Identify which cell holds the provided text, then report its [X, Y] central coordinate. 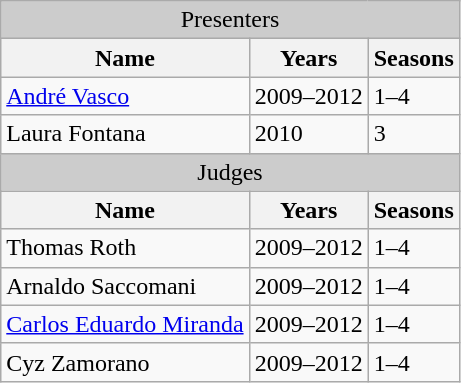
Arnaldo Saccomani [125, 286]
2010 [308, 134]
3 [414, 134]
Cyz Zamorano [125, 362]
André Vasco [125, 96]
Thomas Roth [125, 248]
Carlos Eduardo Miranda [125, 324]
Judges [230, 172]
Presenters [230, 20]
Laura Fontana [125, 134]
